Detect which cell encompasses the target text, then output its (X, Y) center coordinate. 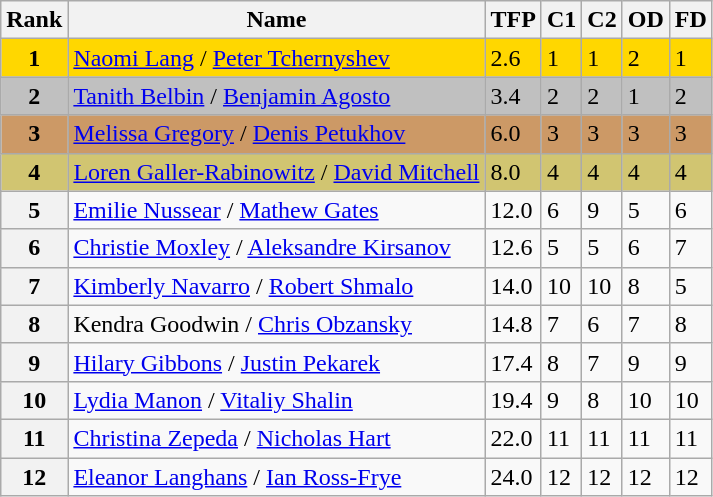
Lydia Manon / Vitaliy Shalin (276, 400)
24.0 (513, 477)
Christina Zepeda / Nicholas Hart (276, 438)
12.0 (513, 210)
Name (276, 20)
Emilie Nussear / Mathew Gates (276, 210)
TFP (513, 20)
14.8 (513, 324)
Kendra Goodwin / Chris Obzansky (276, 324)
Melissa Gregory / Denis Petukhov (276, 134)
C2 (602, 20)
8.0 (513, 172)
2.6 (513, 58)
22.0 (513, 438)
Rank (34, 20)
14.0 (513, 286)
Christie Moxley / Aleksandre Kirsanov (276, 248)
Loren Galler-Rabinowitz / David Mitchell (276, 172)
C1 (561, 20)
FD (690, 20)
Hilary Gibbons / Justin Pekarek (276, 362)
OD (646, 20)
Kimberly Navarro / Robert Shmalo (276, 286)
17.4 (513, 362)
12.6 (513, 248)
Naomi Lang / Peter Tchernyshev (276, 58)
19.4 (513, 400)
Tanith Belbin / Benjamin Agosto (276, 96)
Eleanor Langhans / Ian Ross-Frye (276, 477)
6.0 (513, 134)
3.4 (513, 96)
